Return (x, y) of the center of cell containing provided text 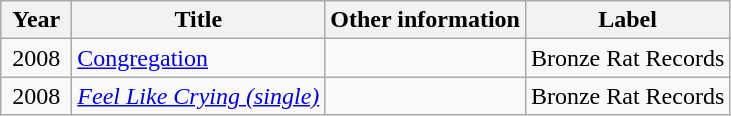
Title (198, 20)
Other information (426, 20)
Year (36, 20)
Label (627, 20)
Feel Like Crying (single) (198, 96)
Congregation (198, 58)
